Return the (X, Y) coordinate for the center point of the cell that contains the specified text.  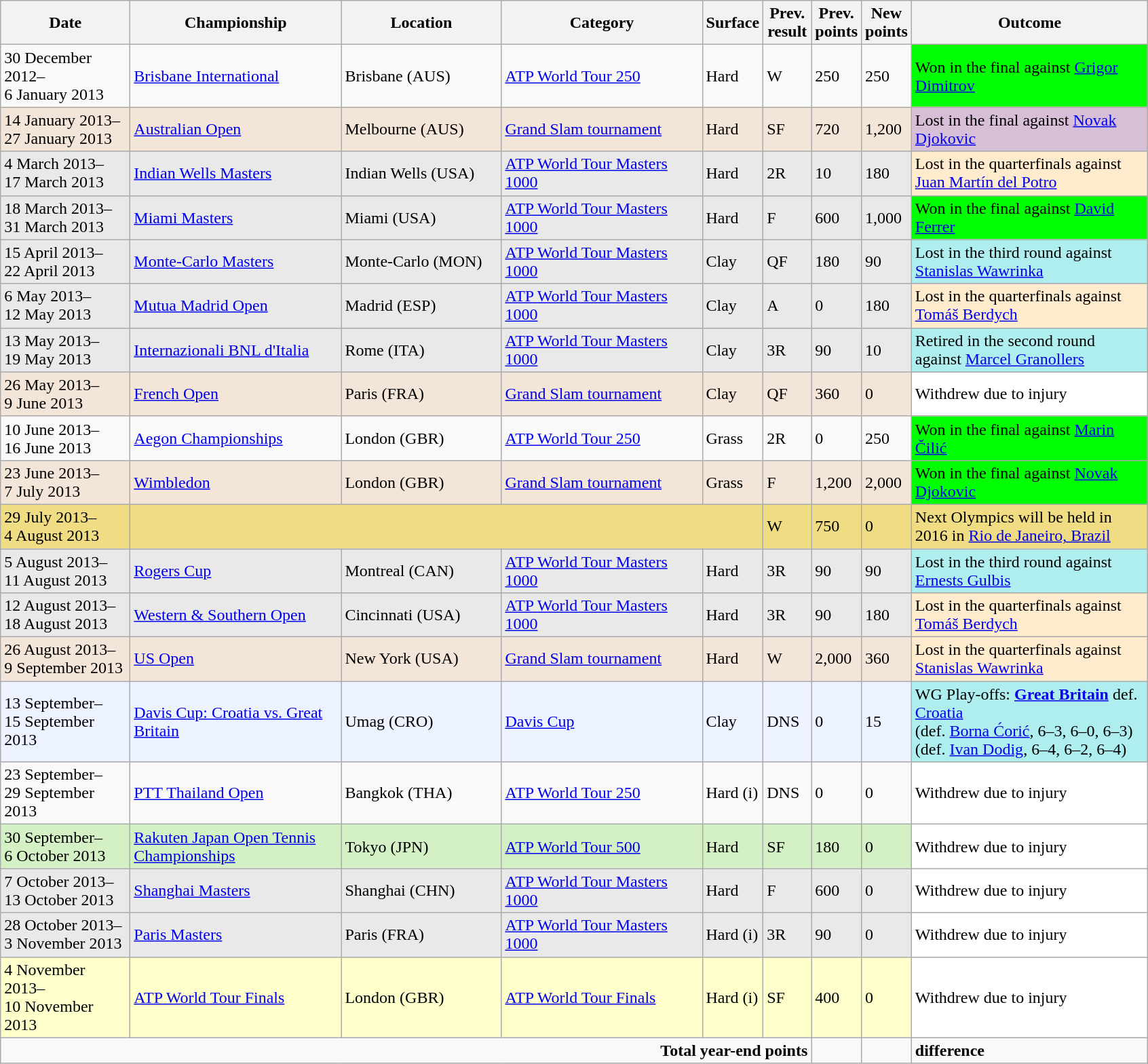
Davis Cup (602, 722)
A (787, 305)
Retired in the second round against Marcel Granollers (1030, 350)
Lost in the third round against Stanislas Wawrinka (1030, 262)
400 (837, 997)
Rome (ITA) (421, 350)
Won in the final against Novak Djokovic (1030, 482)
Davis Cup: Croatia vs. Great Britain (236, 722)
Shanghai (CHN) (421, 890)
15 (887, 722)
Outcome (1030, 23)
Location (421, 23)
10 June 2013–16 June 2013 (65, 438)
28 October 2013–3 November 2013 (65, 935)
French Open (236, 394)
Mutua Madrid Open (236, 305)
Brisbane (AUS) (421, 76)
Paris Masters (236, 935)
difference (1030, 1050)
30 September–6 October 2013 (65, 847)
Aegon Championships (236, 438)
13 September–15 September 2013 (65, 722)
Lost in the quarterfinals against Stanislas Wawrinka (1030, 660)
Lost in the final against Novak Djokovic (1030, 129)
30 December 2012–6 January 2013 (65, 76)
Miami (USA) (421, 217)
Won in the final against Grigor Dimitrov (1030, 76)
PTT Thailand Open (236, 793)
Lost in the third round against Ernests Gulbis (1030, 570)
Total year-end points (406, 1050)
Next Olympics will be held in 2016 in Rio de Janeiro, Brazil (1030, 527)
26 May 2013–9 June 2013 (65, 394)
23 September–29 September 2013 (65, 793)
Brisbane International (236, 76)
6 May 2013–12 May 2013 (65, 305)
Madrid (ESP) (421, 305)
New points (887, 23)
Monte-Carlo (MON) (421, 262)
US Open (236, 660)
14 January 2013–27 January 2013 (65, 129)
29 July 2013–4 August 2013 (65, 527)
Shanghai Masters (236, 890)
Cincinnati (USA) (421, 615)
4 March 2013–17 March 2013 (65, 174)
Won in the final against David Ferrer (1030, 217)
18 March 2013–31 March 2013 (65, 217)
720 (837, 129)
ATP World Tour 500 (602, 847)
Rogers Cup (236, 570)
Umag (CRO) (421, 722)
Category (602, 23)
Australian Open (236, 129)
Indian Wells Masters (236, 174)
4 November 2013–10 November 2013 (65, 997)
Montreal (CAN) (421, 570)
Prev. result (787, 23)
Tokyo (JPN) (421, 847)
Date (65, 23)
5 August 2013–11 August 2013 (65, 570)
15 April 2013–22 April 2013 (65, 262)
12 August 2013–18 August 2013 (65, 615)
13 May 2013–19 May 2013 (65, 350)
Wimbledon (236, 482)
Won in the final against Marin Čilić (1030, 438)
Lost in the quarterfinals against Juan Martín del Potro (1030, 174)
Bangkok (THA) (421, 793)
Monte-Carlo Masters (236, 262)
23 June 2013–7 July 2013 (65, 482)
7 October 2013–13 October 2013 (65, 890)
Rakuten Japan Open Tennis Championships (236, 847)
Championship (236, 23)
Surface (733, 23)
Western & Southern Open (236, 615)
750 (837, 527)
Prev. points (837, 23)
Internazionali BNL d'Italia (236, 350)
Melbourne (AUS) (421, 129)
New York (USA) (421, 660)
Indian Wells (USA) (421, 174)
WG Play-offs: Great Britain def. Croatia (def. Borna Ćorić, 6–3, 6–0, 6–3) (def. Ivan Dodig, 6–4, 6–2, 6–4) (1030, 722)
26 August 2013–9 September 2013 (65, 660)
1,000 (887, 217)
Miami Masters (236, 217)
